Return the [X, Y] coordinate for the center point of the cell that contains the specified text.  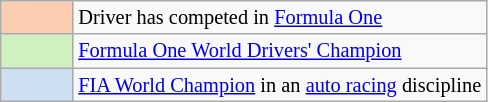
FIA World Champion in an auto racing discipline [280, 85]
Formula One World Drivers' Champion [280, 51]
Driver has competed in Formula One [280, 17]
